Extract the (X, Y) coordinate from the center of the cell holding the provided text.  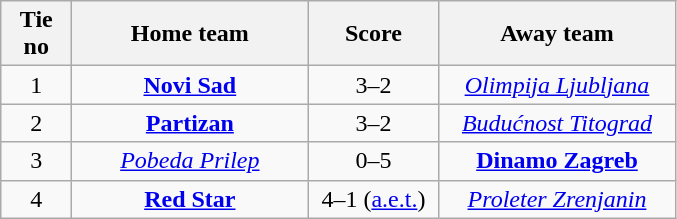
4 (36, 199)
Dinamo Zagreb (557, 161)
Score (374, 34)
Tie no (36, 34)
Away team (557, 34)
Olimpija Ljubljana (557, 85)
2 (36, 123)
Partizan (190, 123)
1 (36, 85)
Budućnost Titograd (557, 123)
Red Star (190, 199)
Proleter Zrenjanin (557, 199)
Novi Sad (190, 85)
Pobeda Prilep (190, 161)
0–5 (374, 161)
Home team (190, 34)
4–1 (a.e.t.) (374, 199)
3 (36, 161)
